Locate the cell with the specified text and output its [x, y] center coordinate. 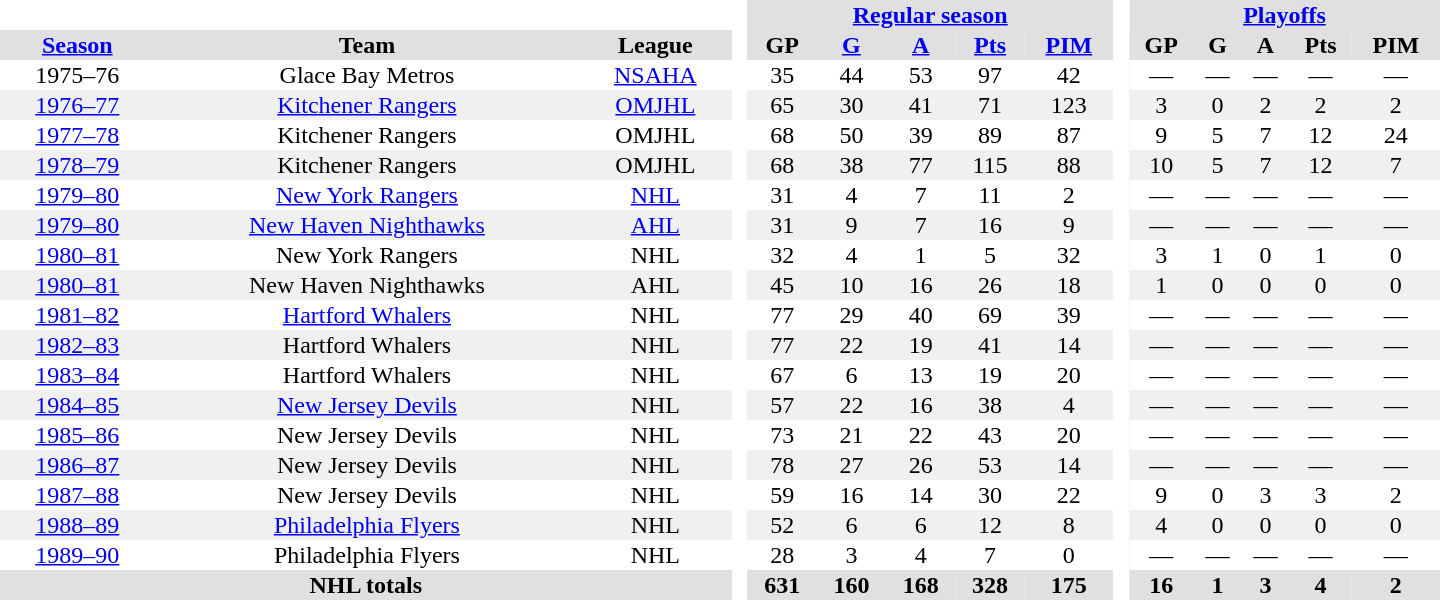
27 [852, 465]
1984–85 [78, 405]
57 [782, 405]
11 [990, 195]
1986–87 [78, 465]
50 [852, 135]
123 [1069, 105]
73 [782, 435]
Season [78, 45]
1976–77 [78, 105]
1989–90 [78, 555]
328 [990, 585]
8 [1069, 525]
Regular season [930, 15]
Team [368, 45]
1983–84 [78, 375]
1985–86 [78, 435]
59 [782, 495]
1977–78 [78, 135]
13 [920, 375]
24 [1396, 135]
NSAHA [655, 75]
42 [1069, 75]
1981–82 [78, 315]
1975–76 [78, 75]
97 [990, 75]
71 [990, 105]
631 [782, 585]
Glace Bay Metros [368, 75]
1982–83 [78, 345]
67 [782, 375]
88 [1069, 165]
175 [1069, 585]
40 [920, 315]
89 [990, 135]
160 [852, 585]
21 [852, 435]
69 [990, 315]
League [655, 45]
45 [782, 285]
28 [782, 555]
87 [1069, 135]
43 [990, 435]
1987–88 [78, 495]
18 [1069, 285]
29 [852, 315]
Playoffs [1284, 15]
1988–89 [78, 525]
65 [782, 105]
78 [782, 465]
1978–79 [78, 165]
168 [920, 585]
44 [852, 75]
35 [782, 75]
NHL totals [366, 585]
115 [990, 165]
52 [782, 525]
